Return the [x, y] coordinate for the center point of the cell that contains the specified text.  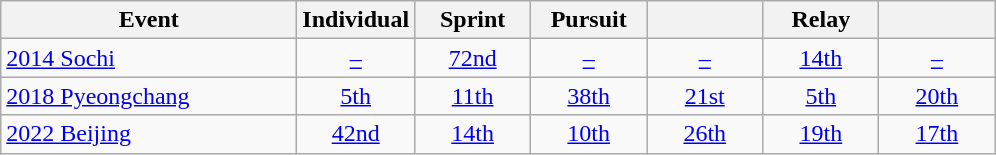
19th [821, 134]
20th [937, 96]
38th [589, 96]
Sprint [473, 20]
2022 Beijing [149, 134]
72nd [473, 58]
Individual [356, 20]
2018 Pyeongchang [149, 96]
Event [149, 20]
Relay [821, 20]
21st [705, 96]
10th [589, 134]
42nd [356, 134]
26th [705, 134]
2014 Sochi [149, 58]
Pursuit [589, 20]
11th [473, 96]
17th [937, 134]
